Return the (X, Y) coordinate for the center point of the cell that contains the specified text.  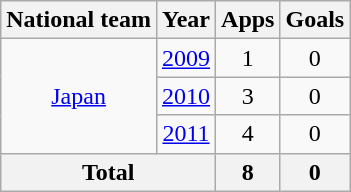
1 (248, 58)
Japan (79, 96)
Goals (315, 20)
2010 (186, 96)
Total (108, 172)
Apps (248, 20)
4 (248, 134)
2011 (186, 134)
3 (248, 96)
Year (186, 20)
National team (79, 20)
8 (248, 172)
2009 (186, 58)
